From the cell containing the given text, extract its center point as [x, y] coordinate. 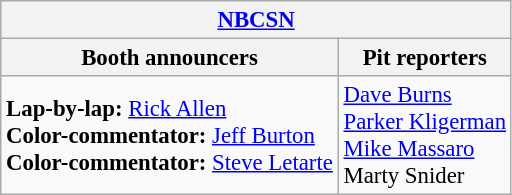
Pit reporters [424, 58]
NBCSN [256, 20]
Booth announcers [170, 58]
Lap-by-lap: Rick AllenColor-commentator: Jeff BurtonColor-commentator: Steve Letarte [170, 136]
Dave BurnsParker KligermanMike MassaroMarty Snider [424, 136]
